Determine the (x, y) coordinate at the center of the cell enclosing the given text.  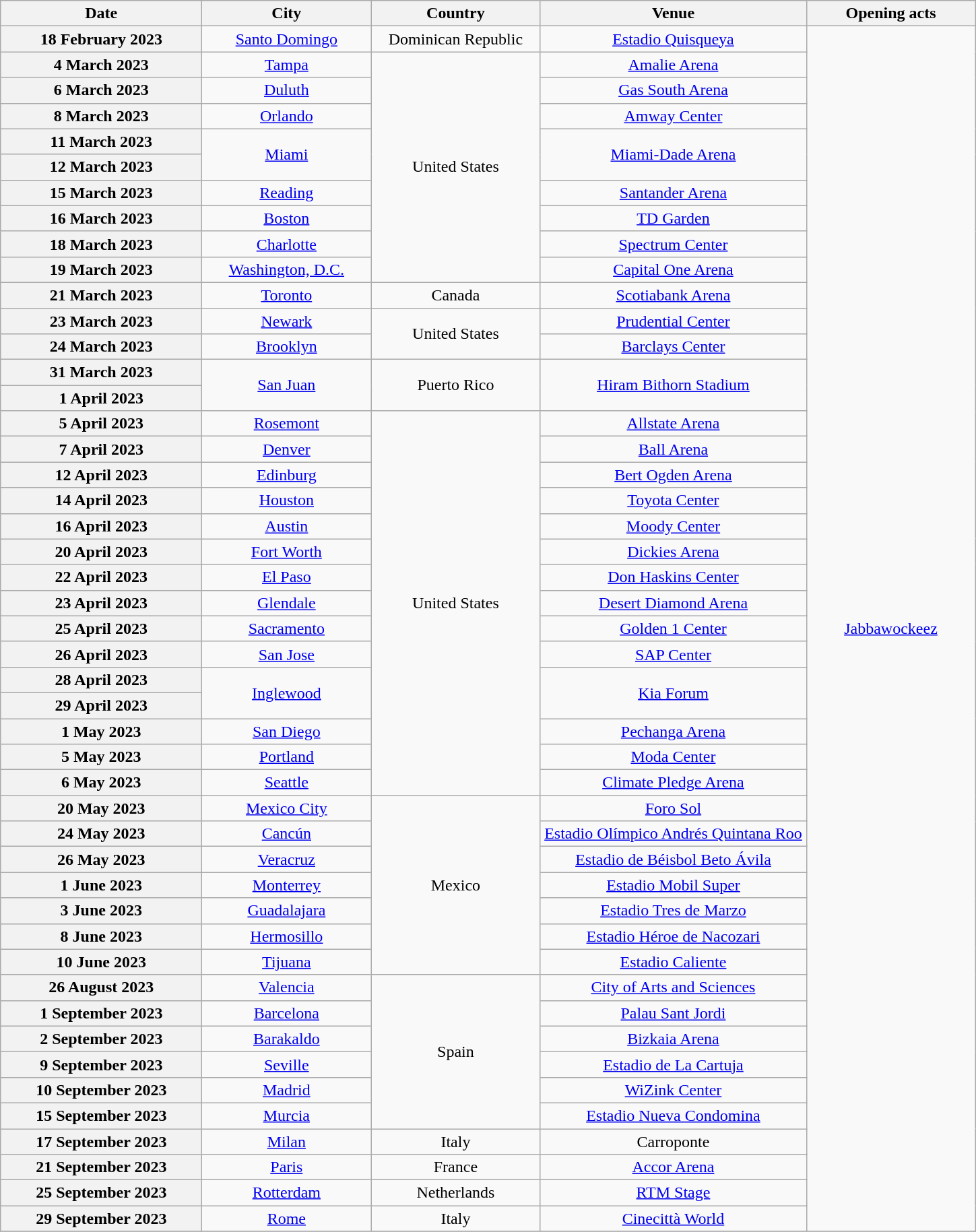
24 March 2023 (101, 347)
Duluth (287, 90)
21 September 2023 (101, 1167)
Milan (287, 1142)
Inglewood (287, 692)
Seattle (287, 783)
Hiram Bithorn Stadium (674, 385)
Spectrum Center (674, 244)
Foro Sol (674, 808)
Moody Center (674, 526)
Opening acts (890, 13)
Bizkaia Arena (674, 1039)
Country (455, 13)
Cinecittà World (674, 1219)
1 April 2023 (101, 398)
10 September 2023 (101, 1090)
12 April 2023 (101, 475)
1 September 2023 (101, 1013)
France (455, 1167)
20 April 2023 (101, 552)
Rosemont (287, 424)
Houston (287, 500)
26 May 2023 (101, 860)
25 September 2023 (101, 1193)
Don Haskins Center (674, 577)
Reading (287, 193)
San Jose (287, 654)
TD Garden (674, 218)
Glendale (287, 603)
Estadio de Béisbol Beto Ávila (674, 860)
Boston (287, 218)
SAP Center (674, 654)
Orlando (287, 116)
Amalie Arena (674, 65)
Climate Pledge Arena (674, 783)
Washington, D.C. (287, 269)
16 March 2023 (101, 218)
5 May 2023 (101, 757)
31 March 2023 (101, 372)
El Paso (287, 577)
21 March 2023 (101, 295)
Pechanga Arena (674, 731)
Allstate Arena (674, 424)
City of Arts and Sciences (674, 987)
8 June 2023 (101, 936)
Mexico (455, 885)
Date (101, 13)
Palau Sant Jordi (674, 1013)
Dominican Republic (455, 39)
Brooklyn (287, 347)
Barclays Center (674, 347)
Gas South Arena (674, 90)
1 June 2023 (101, 885)
15 September 2023 (101, 1115)
Edinburg (287, 475)
Venue (674, 13)
25 April 2023 (101, 628)
Spain (455, 1051)
3 June 2023 (101, 911)
16 April 2023 (101, 526)
Veracruz (287, 860)
5 April 2023 (101, 424)
San Diego (287, 731)
San Juan (287, 385)
6 March 2023 (101, 90)
Murcia (287, 1115)
Estadio Caliente (674, 962)
Paris (287, 1167)
Rotterdam (287, 1193)
Madrid (287, 1090)
26 April 2023 (101, 654)
15 March 2023 (101, 193)
20 May 2023 (101, 808)
Desert Diamond Arena (674, 603)
Portland (287, 757)
1 May 2023 (101, 731)
Scotiabank Arena (674, 295)
Estadio Mobil Super (674, 885)
8 March 2023 (101, 116)
Charlotte (287, 244)
Dickies Arena (674, 552)
Amway Center (674, 116)
2 September 2023 (101, 1039)
Guadalajara (287, 911)
Austin (287, 526)
Estadio Olímpico Andrés Quintana Roo (674, 834)
18 February 2023 (101, 39)
Sacramento (287, 628)
RTM Stage (674, 1193)
Toyota Center (674, 500)
24 May 2023 (101, 834)
Prudential Center (674, 321)
Fort Worth (287, 552)
Toronto (287, 295)
Capital One Arena (674, 269)
17 September 2023 (101, 1142)
29 September 2023 (101, 1219)
12 March 2023 (101, 167)
Netherlands (455, 1193)
11 March 2023 (101, 141)
Cancún (287, 834)
6 May 2023 (101, 783)
City (287, 13)
28 April 2023 (101, 680)
Ball Arena (674, 449)
Estadio de La Cartuja (674, 1064)
Tampa (287, 65)
Moda Center (674, 757)
Estadio Héroe de Nacozari (674, 936)
4 March 2023 (101, 65)
10 June 2023 (101, 962)
Miami-Dade Arena (674, 154)
7 April 2023 (101, 449)
26 August 2023 (101, 987)
Bert Ogden Arena (674, 475)
Monterrey (287, 885)
Hermosillo (287, 936)
Tijuana (287, 962)
29 April 2023 (101, 705)
19 March 2023 (101, 269)
Denver (287, 449)
Barcelona (287, 1013)
Puerto Rico (455, 385)
Jabbawockeez (890, 629)
14 April 2023 (101, 500)
23 March 2023 (101, 321)
18 March 2023 (101, 244)
Barakaldo (287, 1039)
Estadio Nueva Condomina (674, 1115)
Canada (455, 295)
Santo Domingo (287, 39)
Estadio Tres de Marzo (674, 911)
Newark (287, 321)
Valencia (287, 987)
Mexico City (287, 808)
Kia Forum (674, 692)
23 April 2023 (101, 603)
Accor Arena (674, 1167)
Rome (287, 1219)
Miami (287, 154)
WiZink Center (674, 1090)
Estadio Quisqueya (674, 39)
Santander Arena (674, 193)
22 April 2023 (101, 577)
Seville (287, 1064)
Golden 1 Center (674, 628)
9 September 2023 (101, 1064)
Carroponte (674, 1142)
